Identify which cell holds the provided text, then report its [X, Y] central coordinate. 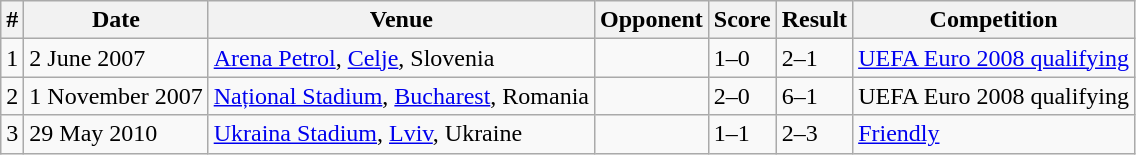
2 June 2007 [116, 58]
Ukraina Stadium, Lviv, Ukraine [401, 134]
6–1 [814, 96]
Score [742, 20]
Friendly [994, 134]
2–3 [814, 134]
2–1 [814, 58]
1 [12, 58]
1 November 2007 [116, 96]
3 [12, 134]
29 May 2010 [116, 134]
1–0 [742, 58]
Date [116, 20]
Competition [994, 20]
# [12, 20]
2 [12, 96]
2–0 [742, 96]
1–1 [742, 134]
Result [814, 20]
Național Stadium, Bucharest, Romania [401, 96]
Opponent [652, 20]
Arena Petrol, Celje, Slovenia [401, 58]
Venue [401, 20]
